Identify which cell holds the provided text, then report its [x, y] central coordinate. 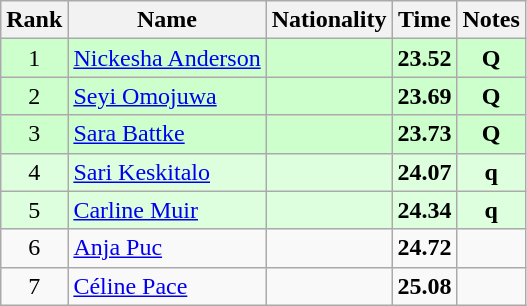
3 [34, 134]
Céline Pace [167, 286]
Rank [34, 20]
Seyi Omojuwa [167, 96]
6 [34, 248]
Nationality [329, 20]
24.07 [424, 172]
7 [34, 286]
Sara Battke [167, 134]
Carline Muir [167, 210]
25.08 [424, 286]
Anja Puc [167, 248]
23.73 [424, 134]
24.34 [424, 210]
Sari Keskitalo [167, 172]
Time [424, 20]
1 [34, 58]
Nickesha Anderson [167, 58]
5 [34, 210]
2 [34, 96]
23.69 [424, 96]
Notes [491, 20]
4 [34, 172]
24.72 [424, 248]
23.52 [424, 58]
Name [167, 20]
